Pinpoint the cell where the given text exists, returning its [X, Y] midpoint coordinate. 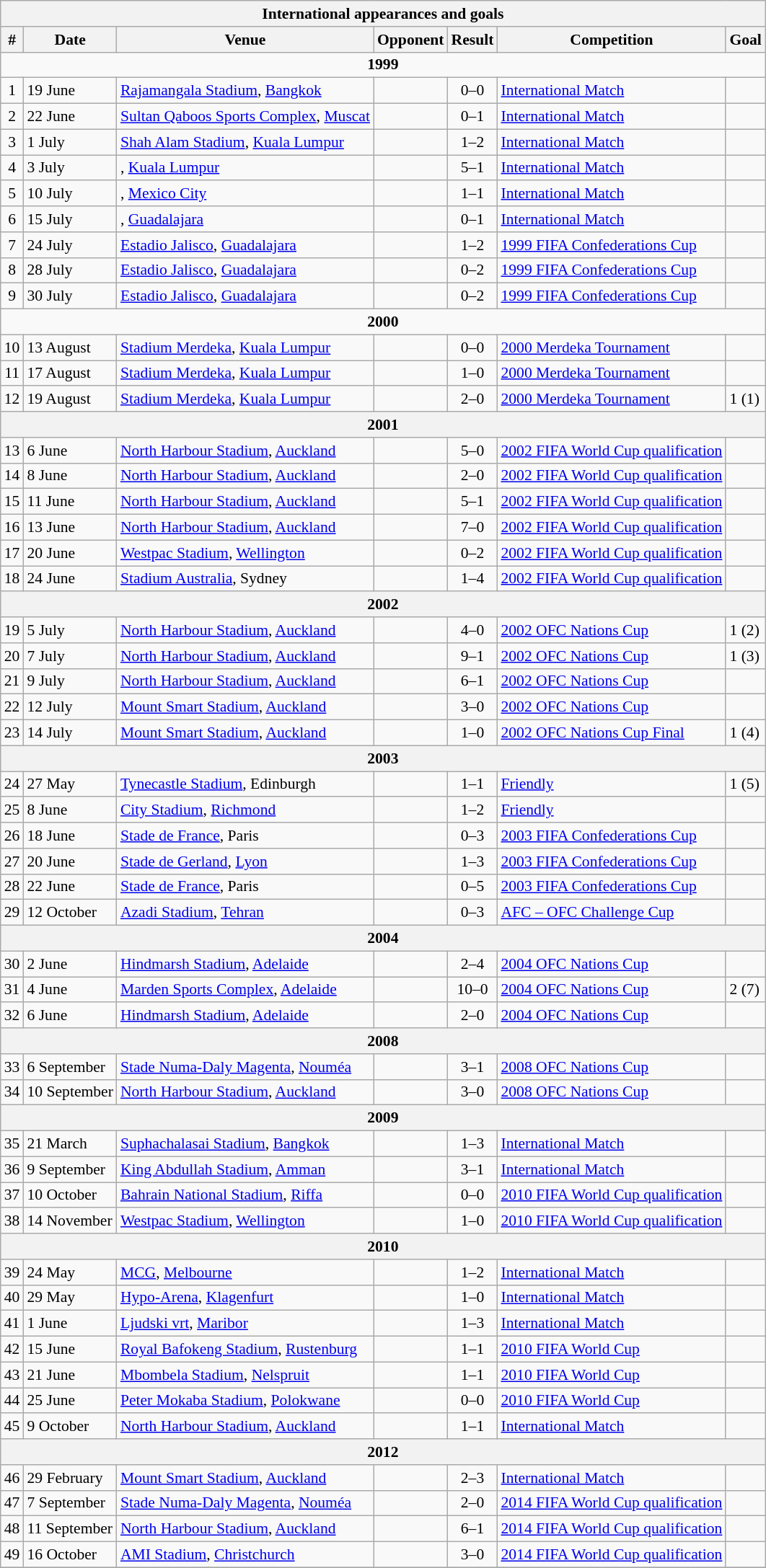
23 [12, 733]
Suphachalasai Stadium, Bangkok [245, 1144]
19 August [69, 399]
15 June [69, 1350]
45 [12, 1427]
Peter Mokaba Stadium, Polokwane [245, 1401]
17 [12, 553]
3 July [69, 168]
41 [12, 1324]
5 [12, 194]
36 [12, 1169]
International appearances and goals [383, 14]
2 June [69, 964]
# [12, 40]
18 [12, 579]
11 September [69, 1529]
25 June [69, 1401]
1 (4) [746, 733]
34 [12, 1092]
1 (1) [746, 399]
15 [12, 502]
2–4 [473, 964]
2001 [383, 425]
Opponent [411, 40]
7 September [69, 1503]
24 May [69, 1272]
21 [12, 681]
Stadium Australia, Sydney [245, 579]
13 June [69, 528]
38 [12, 1221]
AMI Stadium, Christchurch [245, 1555]
16 [12, 528]
AFC – OFC Challenge Cup [612, 913]
24 July [69, 245]
Ljudski vrt, Maribor [245, 1324]
2003 [383, 758]
0–5 [473, 887]
14 [12, 476]
43 [12, 1375]
14 November [69, 1221]
2000 [383, 322]
Tynecastle Stadium, Edinburgh [245, 784]
9 October [69, 1427]
25 [12, 810]
5 July [69, 630]
21 March [69, 1144]
10–0 [473, 990]
10 July [69, 194]
12 [12, 399]
1 (2) [746, 630]
5–0 [473, 451]
2002 OFC Nations Cup Final [612, 733]
Competition [612, 40]
42 [12, 1350]
4 June [69, 990]
15 July [69, 219]
2004 [383, 939]
26 [12, 836]
1–4 [473, 579]
37 [12, 1195]
27 May [69, 784]
17 August [69, 373]
Result [473, 40]
10 October [69, 1195]
2 [12, 117]
21 June [69, 1375]
2 (7) [746, 990]
7–0 [473, 528]
Stade de Gerland, Lyon [245, 861]
31 [12, 990]
1 July [69, 142]
6 September [69, 1067]
3 [12, 142]
1 [12, 91]
City Stadium, Richmond [245, 810]
29 May [69, 1298]
, Kuala Lumpur [245, 168]
2002 [383, 605]
6 [12, 219]
18 June [69, 836]
47 [12, 1503]
10 [12, 347]
19 June [69, 91]
Mbombela Stadium, Nelspruit [245, 1375]
16 October [69, 1555]
12 July [69, 707]
13 [12, 451]
7 July [69, 656]
12 October [69, 913]
29 [12, 913]
39 [12, 1272]
2008 [383, 1041]
27 [12, 861]
2012 [383, 1452]
MCG, Melbourne [245, 1272]
2010 [383, 1246]
Rajamangala Stadium, Bangkok [245, 91]
33 [12, 1067]
35 [12, 1144]
4–0 [473, 630]
19 [12, 630]
11 June [69, 502]
30 [12, 964]
1999 [383, 65]
24 [12, 784]
40 [12, 1298]
Date [69, 40]
11 [12, 373]
King Abdullah Stadium, Amman [245, 1169]
, Guadalajara [245, 219]
4 [12, 168]
8 [12, 270]
9–1 [473, 656]
1 (3) [746, 656]
Sultan Qaboos Sports Complex, Muscat [245, 117]
28 July [69, 270]
2009 [383, 1118]
9 July [69, 681]
Royal Bafokeng Stadium, Rustenburg [245, 1350]
1 June [69, 1324]
46 [12, 1478]
Bahrain National Stadium, Riffa [245, 1195]
20 [12, 656]
2–3 [473, 1478]
24 June [69, 579]
1 (5) [746, 784]
Azadi Stadium, Tehran [245, 913]
7 [12, 245]
, Mexico City [245, 194]
10 September [69, 1092]
Venue [245, 40]
Shah Alam Stadium, Kuala Lumpur [245, 142]
29 February [69, 1478]
14 July [69, 733]
Marden Sports Complex, Adelaide [245, 990]
48 [12, 1529]
44 [12, 1401]
13 August [69, 347]
49 [12, 1555]
22 [12, 707]
30 July [69, 296]
Hypo-Arena, Klagenfurt [245, 1298]
32 [12, 1016]
9 [12, 296]
28 [12, 887]
Goal [746, 40]
9 September [69, 1169]
